Return [x, y] of the center of cell containing provided text 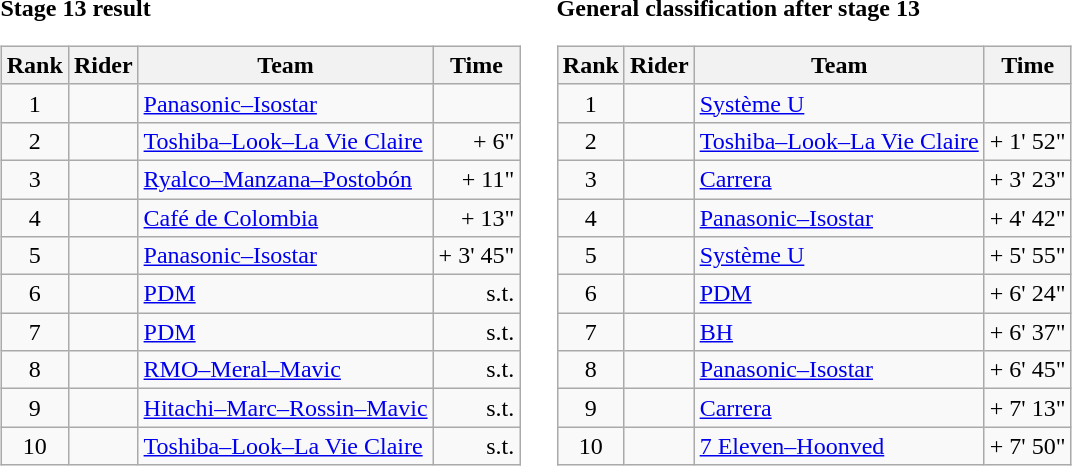
RMO–Meral–Mavic [286, 370]
Hitachi–Marc–Rossin–Mavic [286, 408]
+ 13" [476, 217]
+ 7' 50" [1028, 446]
Café de Colombia [286, 217]
+ 3' 23" [1028, 179]
+ 6' 45" [1028, 370]
BH [839, 332]
+ 11" [476, 179]
+ 6' 37" [1028, 332]
+ 6' 24" [1028, 294]
+ 5' 55" [1028, 256]
+ 4' 42" [1028, 217]
7 Eleven–Hoonved [839, 446]
+ 7' 13" [1028, 408]
+ 1' 52" [1028, 141]
+ 3' 45" [476, 256]
Ryalco–Manzana–Postobón [286, 179]
+ 6" [476, 141]
